Return (X, Y) of the center of cell containing provided text 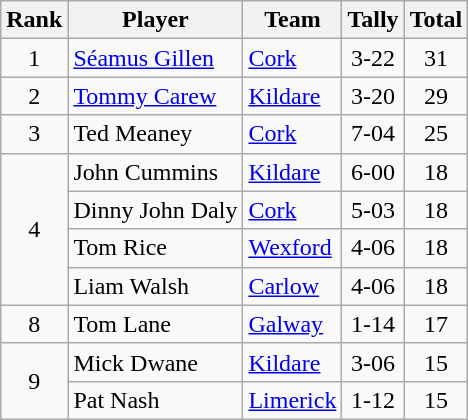
John Cummins (156, 172)
6-00 (373, 172)
Séamus Gillen (156, 58)
1-12 (373, 400)
Carlow (292, 286)
Dinny John Daly (156, 210)
25 (436, 134)
4 (34, 229)
Mick Dwane (156, 362)
29 (436, 96)
Tom Rice (156, 248)
3-22 (373, 58)
8 (34, 324)
Ted Meaney (156, 134)
7-04 (373, 134)
3-20 (373, 96)
1 (34, 58)
Galway (292, 324)
1-14 (373, 324)
2 (34, 96)
Rank (34, 20)
Limerick (292, 400)
Player (156, 20)
Tally (373, 20)
Liam Walsh (156, 286)
Tom Lane (156, 324)
3-06 (373, 362)
3 (34, 134)
Wexford (292, 248)
5-03 (373, 210)
17 (436, 324)
31 (436, 58)
9 (34, 381)
Pat Nash (156, 400)
Tommy Carew (156, 96)
Team (292, 20)
Total (436, 20)
